Detect which cell encompasses the target text, then output its [X, Y] center coordinate. 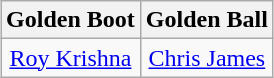
Roy Krishna [71, 58]
Golden Ball [206, 20]
Chris James [206, 58]
Golden Boot [71, 20]
